From the cell containing the given text, extract its center point as (X, Y) coordinate. 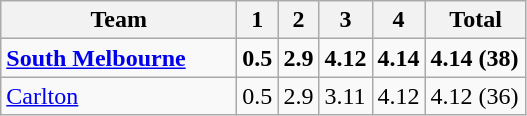
Total (476, 20)
2 (298, 20)
3.11 (346, 96)
Team (119, 20)
4.12 (36) (476, 96)
South Melbourne (119, 58)
4.14 (398, 58)
3 (346, 20)
Carlton (119, 96)
1 (258, 20)
4.14 (38) (476, 58)
4 (398, 20)
